Return the [X, Y] coordinate for the center point of the cell that contains the specified text.  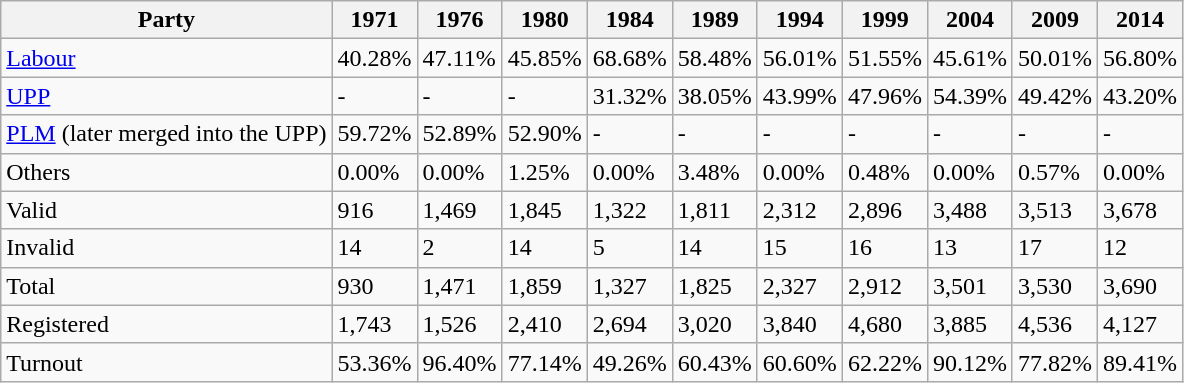
3,501 [970, 286]
51.55% [884, 58]
77.82% [1054, 362]
50.01% [1054, 58]
1989 [714, 20]
2,896 [884, 210]
3,885 [970, 324]
56.01% [800, 58]
4,536 [1054, 324]
52.89% [460, 134]
3,020 [714, 324]
96.40% [460, 362]
3.48% [714, 172]
2014 [1140, 20]
Registered [166, 324]
31.32% [630, 96]
90.12% [970, 362]
1,845 [544, 210]
3,678 [1140, 210]
12 [1140, 248]
60.43% [714, 362]
1,859 [544, 286]
49.26% [630, 362]
2,410 [544, 324]
3,488 [970, 210]
2,694 [630, 324]
0.48% [884, 172]
3,690 [1140, 286]
15 [800, 248]
62.22% [884, 362]
52.90% [544, 134]
1,526 [460, 324]
53.36% [374, 362]
1971 [374, 20]
1,811 [714, 210]
2 [460, 248]
13 [970, 248]
1976 [460, 20]
68.68% [630, 58]
PLM (later merged into the UPP) [166, 134]
1999 [884, 20]
2004 [970, 20]
45.85% [544, 58]
Others [166, 172]
43.99% [800, 96]
43.20% [1140, 96]
3,530 [1054, 286]
2,912 [884, 286]
77.14% [544, 362]
0.57% [1054, 172]
60.60% [800, 362]
4,127 [1140, 324]
1,743 [374, 324]
47.11% [460, 58]
Party [166, 20]
1.25% [544, 172]
1,469 [460, 210]
89.41% [1140, 362]
40.28% [374, 58]
5 [630, 248]
1984 [630, 20]
1994 [800, 20]
Total [166, 286]
1980 [544, 20]
Valid [166, 210]
38.05% [714, 96]
4,680 [884, 324]
3,513 [1054, 210]
916 [374, 210]
17 [1054, 248]
Turnout [166, 362]
1,471 [460, 286]
45.61% [970, 58]
930 [374, 286]
59.72% [374, 134]
2,327 [800, 286]
54.39% [970, 96]
Labour [166, 58]
16 [884, 248]
Invalid [166, 248]
UPP [166, 96]
2009 [1054, 20]
56.80% [1140, 58]
1,327 [630, 286]
2,312 [800, 210]
47.96% [884, 96]
3,840 [800, 324]
1,825 [714, 286]
1,322 [630, 210]
58.48% [714, 58]
49.42% [1054, 96]
